Determine the [x, y] coordinate at the center of the cell enclosing the given text.  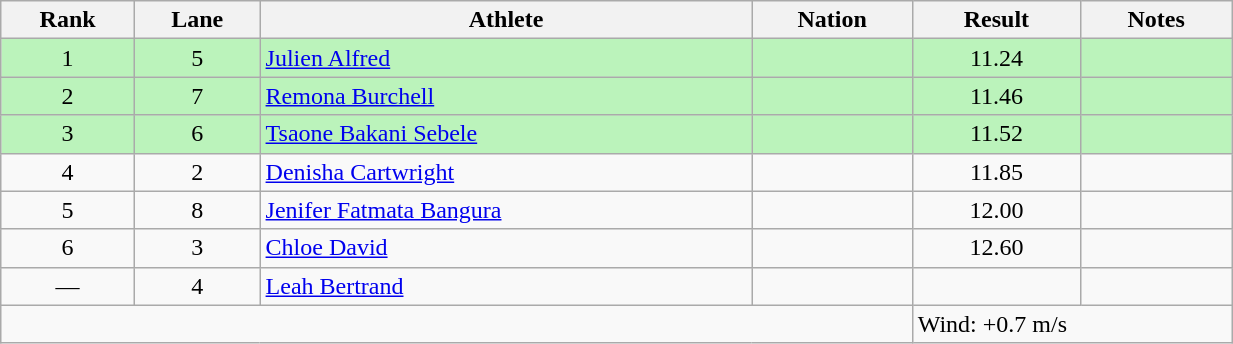
Denisha Cartwright [506, 172]
11.52 [996, 134]
Notes [1156, 20]
Jenifer Fatmata Bangura [506, 210]
Result [996, 20]
1 [68, 58]
11.46 [996, 96]
Rank [68, 20]
12.00 [996, 210]
11.24 [996, 58]
Remona Burchell [506, 96]
Tsaone Bakani Sebele [506, 134]
Nation [832, 20]
Wind: +0.7 m/s [1072, 324]
7 [197, 96]
11.85 [996, 172]
― [68, 286]
8 [197, 210]
Chloe David [506, 248]
12.60 [996, 248]
Athlete [506, 20]
Julien Alfred [506, 58]
Leah Bertrand [506, 286]
Lane [197, 20]
